Return the (X, Y) coordinate for the center point of the cell that contains the specified text.  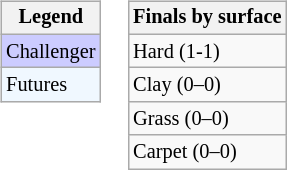
Carpet (0–0) (207, 152)
Challenger (50, 51)
Futures (50, 85)
Hard (1-1) (207, 51)
Grass (0–0) (207, 119)
Legend (50, 18)
Clay (0–0) (207, 85)
Finals by surface (207, 18)
